For the text-containing cell, return its midpoint in (x, y) coordinate format. 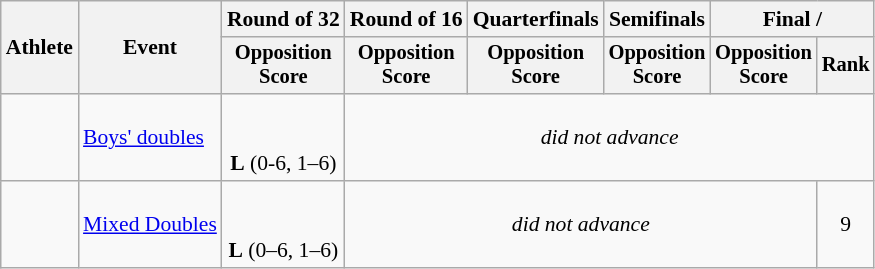
Athlete (40, 48)
L (0–6, 1–6) (284, 224)
Event (150, 48)
L (0-6, 1–6) (284, 138)
Mixed Doubles (150, 224)
Round of 32 (284, 19)
Final / (792, 19)
Boys' doubles (150, 138)
9 (846, 224)
Quarterfinals (536, 19)
Semifinals (658, 19)
Rank (846, 66)
Round of 16 (406, 19)
